Detect which cell encompasses the target text, then output its [X, Y] center coordinate. 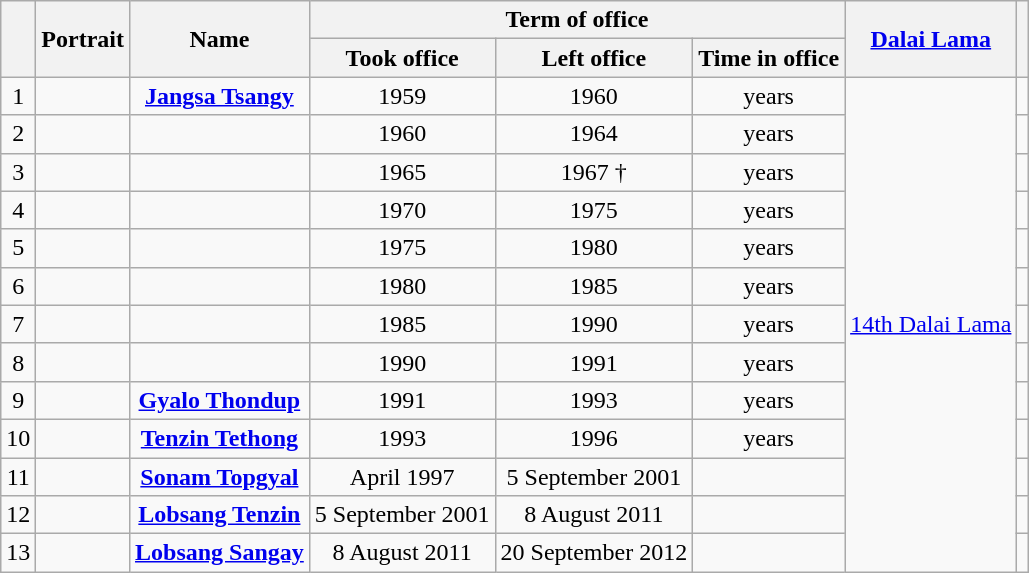
Time in office [769, 58]
Gyalo Thondup [219, 400]
Name [219, 39]
Sonam Topgyal [219, 477]
10 [18, 438]
1 [18, 96]
Term of office [576, 20]
9 [18, 400]
8 [18, 362]
Tenzin Tethong [219, 438]
1964 [594, 134]
4 [18, 210]
Jangsa Tsangy [219, 96]
Dalai Lama [931, 39]
6 [18, 286]
7 [18, 324]
5 [18, 248]
1959 [402, 96]
1970 [402, 210]
Left office [594, 58]
13 [18, 553]
2 [18, 134]
11 [18, 477]
3 [18, 172]
1965 [402, 172]
Portrait [83, 39]
April 1997 [402, 477]
Lobsang Tenzin [219, 515]
1996 [594, 438]
20 September 2012 [594, 553]
Took office [402, 58]
Lobsang Sangay [219, 553]
14th Dalai Lama [931, 324]
12 [18, 515]
1967 † [594, 172]
